Locate the cell with the specified text and output its (x, y) center coordinate. 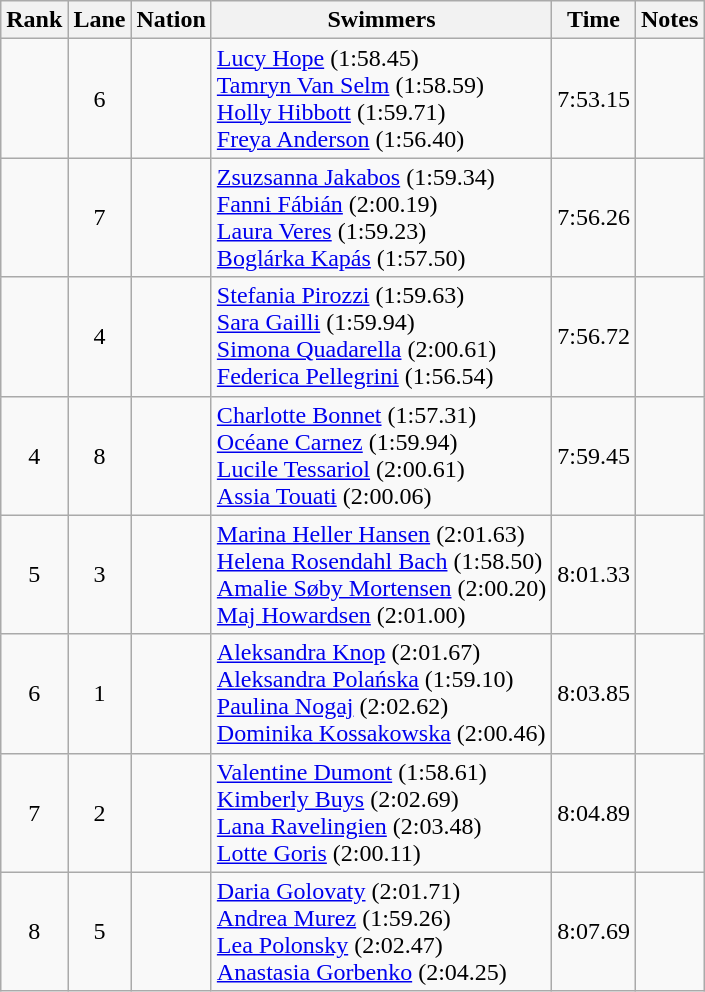
Time (594, 20)
1 (100, 694)
Charlotte Bonnet (1:57.31)Océane Carnez (1:59.94)Lucile Tessariol (2:00.61)Assia Touati (2:00.06) (381, 456)
7:56.26 (594, 218)
Daria Golovaty (2:01.71)Andrea Murez (1:59.26)Lea Polonsky (2:02.47)Anastasia Gorbenko (2:04.25) (381, 932)
Lane (100, 20)
7:56.72 (594, 336)
Stefania Pirozzi (1:59.63)Sara Gailli (1:59.94)Simona Quadarella (2:00.61)Federica Pellegrini (1:56.54) (381, 336)
7:59.45 (594, 456)
Aleksandra Knop (2:01.67)Aleksandra Polańska (1:59.10)Paulina Nogaj (2:02.62)Dominika Kossakowska (2:00.46) (381, 694)
8:04.89 (594, 812)
8:07.69 (594, 932)
Notes (669, 20)
Rank (34, 20)
3 (100, 574)
2 (100, 812)
8:01.33 (594, 574)
Swimmers (381, 20)
Zsuzsanna Jakabos (1:59.34)Fanni Fábián (2:00.19)Laura Veres (1:59.23)Boglárka Kapás (1:57.50) (381, 218)
Lucy Hope (1:58.45)Tamryn Van Selm (1:58.59)Holly Hibbott (1:59.71)Freya Anderson (1:56.40) (381, 98)
Valentine Dumont (1:58.61)Kimberly Buys (2:02.69)Lana Ravelingien (2:03.48)Lotte Goris (2:00.11) (381, 812)
Nation (171, 20)
8:03.85 (594, 694)
7:53.15 (594, 98)
Marina Heller Hansen (2:01.63)Helena Rosendahl Bach (1:58.50)Amalie Søby Mortensen (2:00.20)Maj Howardsen (2:01.00) (381, 574)
